For the text-containing cell, return its midpoint in (x, y) coordinate format. 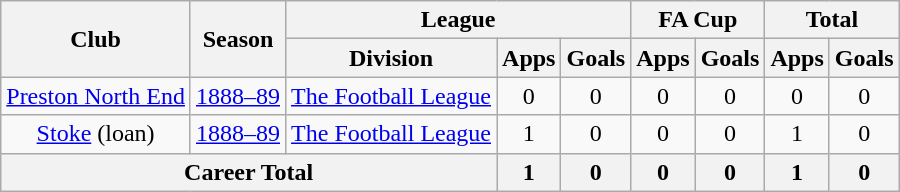
Career Total (249, 172)
Division (392, 58)
Stoke (loan) (96, 134)
Total (832, 20)
League (458, 20)
Season (238, 39)
Preston North End (96, 96)
FA Cup (698, 20)
Club (96, 39)
